Capture the cell that displays the provided text and extract its (X, Y) central coordinate. 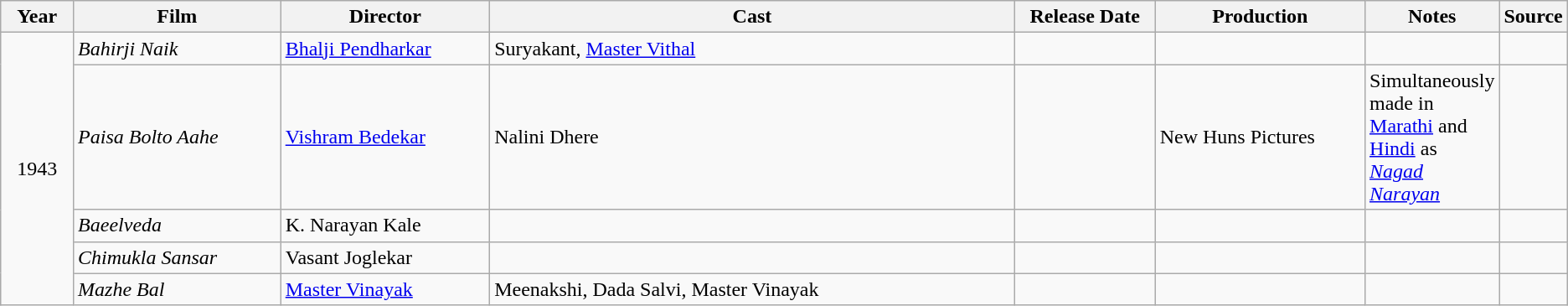
Paisa Bolto Aahe (178, 137)
Bahirji Naik (178, 49)
New Huns Pictures (1260, 137)
Mazhe Bal (178, 289)
Release Date (1085, 17)
Cast (752, 17)
Bhalji Pendharkar (385, 49)
Director (385, 17)
Chimukla Sansar (178, 257)
Simultaneously made in Marathi and Hindi as Nagad Narayan (1432, 137)
Nalini Dhere (752, 137)
Year (37, 17)
Vishram Bedekar (385, 137)
Master Vinayak (385, 289)
Source (1533, 17)
Production (1260, 17)
Suryakant, Master Vithal (752, 49)
1943 (37, 169)
Meenakshi, Dada Salvi, Master Vinayak (752, 289)
Vasant Joglekar (385, 257)
Notes (1432, 17)
Film (178, 17)
K. Narayan Kale (385, 226)
Baeelveda (178, 226)
